Extract the [X, Y] coordinate from the center of the cell holding the provided text.  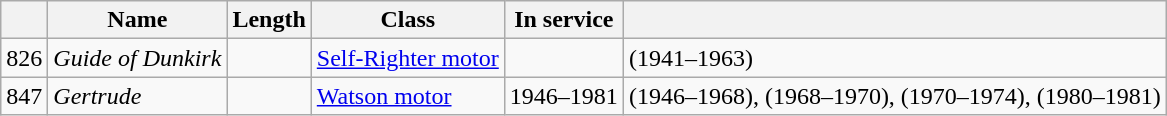
In service [564, 20]
Class [408, 20]
Watson motor [408, 96]
Guide of Dunkirk [138, 58]
Gertrude [138, 96]
Name [138, 20]
Self-Righter motor [408, 58]
826 [24, 58]
Length [269, 20]
847 [24, 96]
1946–1981 [564, 96]
(1941–1963) [894, 58]
(1946–1968), (1968–1970), (1970–1974), (1980–1981) [894, 96]
